Locate the cell with the specified text and output its (X, Y) center coordinate. 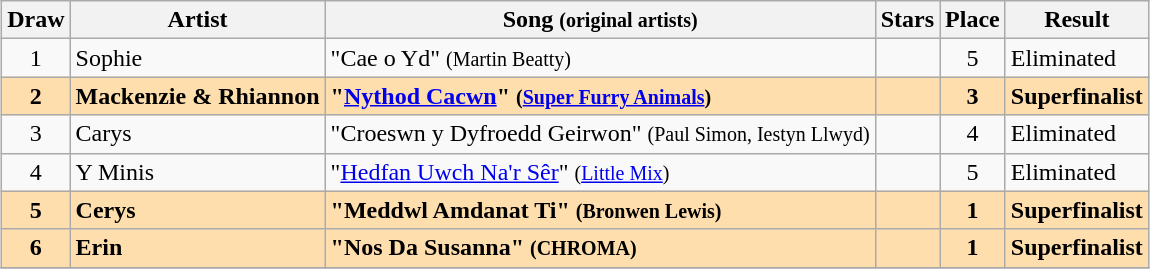
Stars (907, 20)
Song (original artists) (600, 20)
"Meddwl Amdanat Ti" (Bronwen Lewis) (600, 210)
Place (973, 20)
"Croeswn y Dyfroedd Geirwon" (Paul Simon, Iestyn Llwyd) (600, 134)
Erin (198, 248)
"Nos Da Susanna" (CHROMA) (600, 248)
Carys (198, 134)
Artist (198, 20)
Sophie (198, 58)
Result (1076, 20)
2 (36, 96)
Draw (36, 20)
"Nythod Cacwn" (Super Furry Animals) (600, 96)
"Cae o Yd" (Martin Beatty) (600, 58)
6 (36, 248)
Cerys (198, 210)
Y Minis (198, 172)
Mackenzie & Rhiannon (198, 96)
"Hedfan Uwch Na'r Sêr" (Little Mix) (600, 172)
